Capture the cell that displays the provided text and extract its (X, Y) central coordinate. 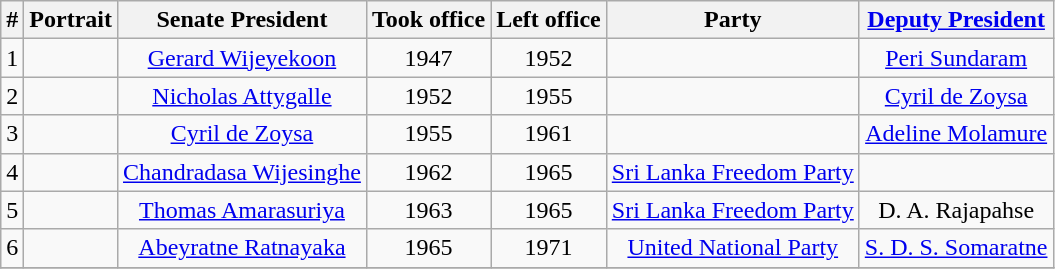
Portrait (71, 20)
1963 (428, 210)
2 (12, 96)
3 (12, 134)
Adeline Molamure (956, 134)
Senate President (242, 20)
Chandradasa Wijesinghe (242, 172)
D. A. Rajapahse (956, 210)
Abeyratne Ratnayaka (242, 248)
1961 (549, 134)
Took office (428, 20)
Thomas Amarasuriya (242, 210)
Party (732, 20)
Nicholas Attygalle (242, 96)
5 (12, 210)
Gerard Wijeyekoon (242, 58)
# (12, 20)
Peri Sundaram (956, 58)
Left office (549, 20)
1971 (549, 248)
4 (12, 172)
1962 (428, 172)
Deputy President (956, 20)
S. D. S. Somaratne (956, 248)
6 (12, 248)
United National Party (732, 248)
1947 (428, 58)
1 (12, 58)
